Scan for the cell matching the given text and deliver its (X, Y) coordinate at center. 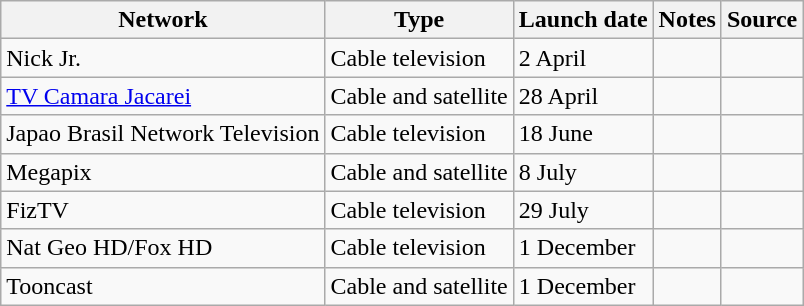
Tooncast (163, 286)
2 April (583, 58)
18 June (583, 134)
Japao Brasil Network Television (163, 134)
Type (419, 20)
FizTV (163, 210)
Source (762, 20)
Launch date (583, 20)
8 July (583, 172)
Notes (687, 20)
28 April (583, 96)
Nick Jr. (163, 58)
Network (163, 20)
TV Camara Jacarei (163, 96)
Nat Geo HD/Fox HD (163, 248)
Megapix (163, 172)
29 July (583, 210)
